Provide the (X, Y) coordinate of the cell's center where the given text is located.  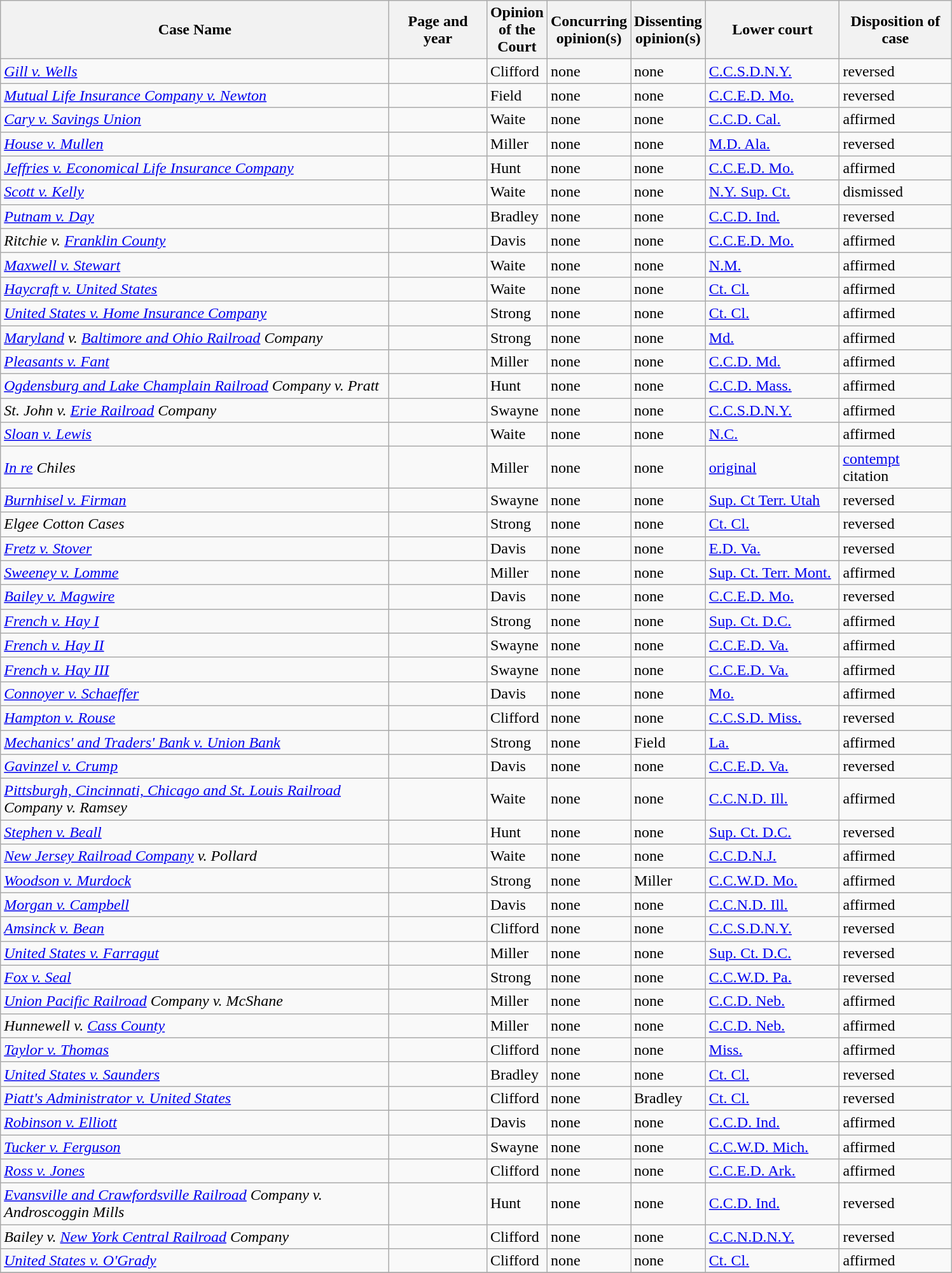
C.C.D. Mass. (772, 386)
Bailey v. New York Central Railroad Company (195, 1237)
Disposition of case (895, 30)
Woodson v. Murdock (195, 880)
Gill v. Wells (195, 71)
Sweeney v. Lomme (195, 573)
Sloan v. Lewis (195, 435)
Concurring opinion(s) (589, 30)
Haycraft v. United States (195, 289)
E.D. Va. (772, 548)
French v. Hay II (195, 645)
In re Chiles (195, 467)
Connoyer v. Schaeffer (195, 693)
C.C.W.D. Mich. (772, 1147)
Jeffries v. Economical Life Insurance Company (195, 168)
Robinson v. Elliott (195, 1122)
Fretz v. Stover (195, 548)
Mechanics' and Traders' Bank v. Union Bank (195, 742)
Piatt's Administrator v. United States (195, 1098)
Ross v. Jones (195, 1171)
N.Y. Sup. Ct. (772, 192)
Hampton v. Rouse (195, 718)
Elgee Cotton Cases (195, 524)
Mo. (772, 693)
N.C. (772, 435)
French v. Hay I (195, 621)
Pittsburgh, Cincinnati, Chicago and St. Louis Railroad Company v. Ramsey (195, 799)
Ritchie v. Franklin County (195, 240)
M.D. Ala. (772, 144)
Lower court (772, 30)
Taylor v. Thomas (195, 1050)
C.C.W.D. Mo. (772, 880)
Hunnewell v. Cass County (195, 1026)
Ogdensburg and Lake Champlain Railroad Company v. Pratt (195, 386)
La. (772, 742)
Cary v. Savings Union (195, 120)
Fox v. Seal (195, 977)
Tucker v. Ferguson (195, 1147)
United States v. O'Grady (195, 1261)
United States v. Saunders (195, 1074)
C.C.S.D. Miss. (772, 718)
Burnhisel v. Firman (195, 500)
Scott v. Kelly (195, 192)
Page and year (438, 30)
Miss. (772, 1050)
Gavinzel v. Crump (195, 767)
United States v. Farragut (195, 953)
C.C.N.D.N.Y. (772, 1237)
United States v. Home Insurance Company (195, 313)
Pleasants v. Fant (195, 362)
New Jersey Railroad Company v. Pollard (195, 856)
Union Pacific Railroad Company v. McShane (195, 1001)
C.C.D. Md. (772, 362)
Mutual Life Insurance Company v. Newton (195, 95)
Morgan v. Campbell (195, 905)
Maxwell v. Stewart (195, 265)
C.C.D. Cal. (772, 120)
C.C.E.D. Ark. (772, 1171)
Evansville and Crawfordsville Railroad Company v. Androscoggin Mills (195, 1204)
Dissenting opinion(s) (668, 30)
contempt citation (895, 467)
Case Name (195, 30)
St. John v. Erie Railroad Company (195, 410)
N.M. (772, 265)
C.C.D.N.J. (772, 856)
Md. (772, 338)
Putnam v. Day (195, 216)
French v. Hay III (195, 669)
Amsinck v. Bean (195, 929)
Stephen v. Beall (195, 832)
Bailey v. Magwire (195, 597)
Sup. Ct Terr. Utah (772, 500)
original (772, 467)
dismissed (895, 192)
Sup. Ct. Terr. Mont. (772, 573)
Maryland v. Baltimore and Ohio Railroad Company (195, 338)
C.C.W.D. Pa. (772, 977)
Opinion of the Court (516, 30)
House v. Mullen (195, 144)
